For the text-containing cell, return its midpoint in [X, Y] coordinate format. 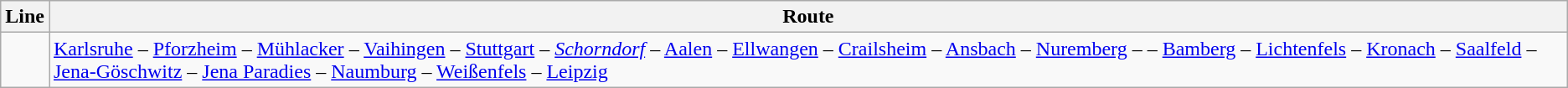
Route [807, 17]
Line [25, 17]
